Scan for the cell matching the given text and deliver its (x, y) coordinate at center. 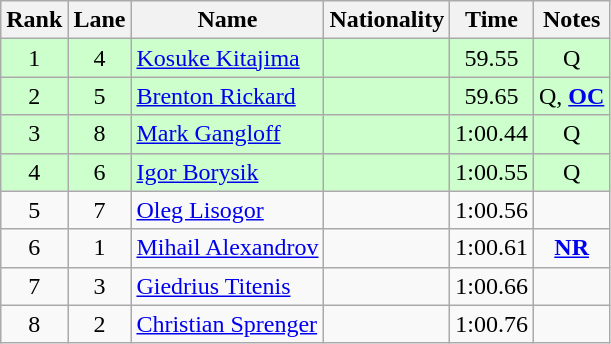
1:00.55 (492, 172)
Name (228, 20)
1:00.61 (492, 248)
Christian Sprenger (228, 324)
1:00.44 (492, 134)
59.65 (492, 96)
1:00.66 (492, 286)
Mihail Alexandrov (228, 248)
Time (492, 20)
Rank (34, 20)
1:00.56 (492, 210)
Brenton Rickard (228, 96)
Nationality (387, 20)
Q, OC (571, 96)
Oleg Lisogor (228, 210)
Lane (100, 20)
Kosuke Kitajima (228, 58)
Igor Borysik (228, 172)
Mark Gangloff (228, 134)
NR (571, 248)
Notes (571, 20)
1:00.76 (492, 324)
Giedrius Titenis (228, 286)
59.55 (492, 58)
